From the cell containing the given text, extract its center point as [X, Y] coordinate. 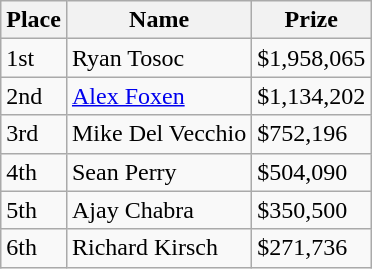
$1,958,065 [312, 58]
Place [34, 20]
Ajay Chabra [158, 210]
$504,090 [312, 172]
$350,500 [312, 210]
$1,134,202 [312, 96]
Mike Del Vecchio [158, 134]
6th [34, 248]
1st [34, 58]
Sean Perry [158, 172]
Richard Kirsch [158, 248]
5th [34, 210]
Alex Foxen [158, 96]
$271,736 [312, 248]
2nd [34, 96]
$752,196 [312, 134]
3rd [34, 134]
Name [158, 20]
Ryan Tosoc [158, 58]
4th [34, 172]
Prize [312, 20]
